Extract the (x, y) coordinate from the center of the cell holding the provided text.  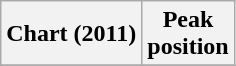
Peakposition (188, 34)
Chart (2011) (72, 34)
